Locate the cell with the specified text and output its (X, Y) center coordinate. 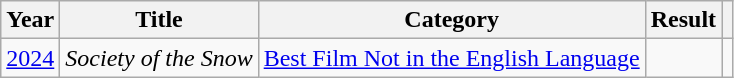
Society of the Snow (159, 58)
Year (30, 20)
Category (452, 20)
Best Film Not in the English Language (452, 58)
2024 (30, 58)
Title (159, 20)
Result (683, 20)
